Find where the given text appears and provide that cell's center as [x, y] coordinate. 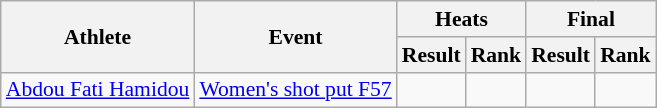
Abdou Fati Hamidou [98, 90]
Event [295, 36]
Athlete [98, 36]
Women's shot put F57 [295, 90]
Heats [462, 19]
Final [590, 19]
